From the cell containing the given text, extract its center point as (X, Y) coordinate. 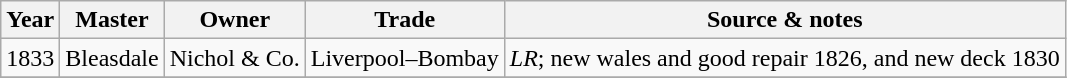
Owner (234, 20)
Master (112, 20)
Bleasdale (112, 58)
1833 (30, 58)
Source & notes (784, 20)
Trade (404, 20)
LR; new wales and good repair 1826, and new deck 1830 (784, 58)
Liverpool–Bombay (404, 58)
Nichol & Co. (234, 58)
Year (30, 20)
